Pinpoint the cell where the given text exists, returning its [x, y] midpoint coordinate. 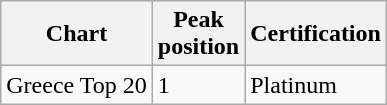
1 [198, 85]
Peakposition [198, 34]
Chart [77, 34]
Greece Top 20 [77, 85]
Platinum [316, 85]
Certification [316, 34]
